Determine the [x, y] coordinate at the center of the cell enclosing the given text.  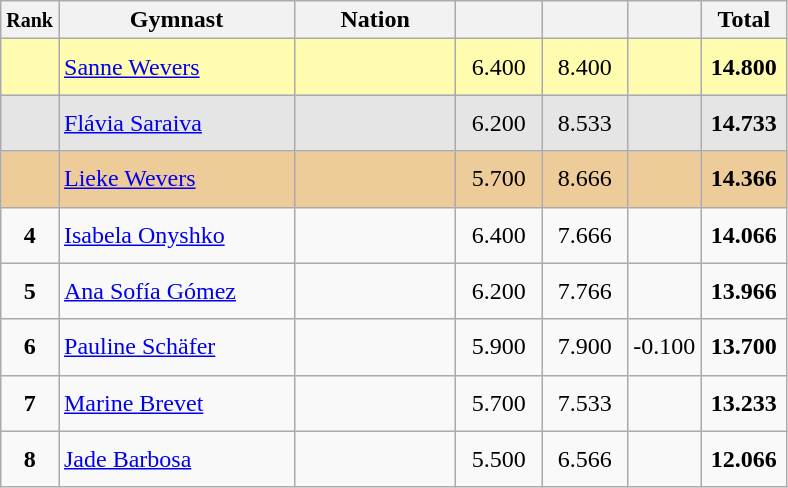
14.733 [744, 123]
Flávia Saraiva [176, 123]
13.966 [744, 291]
7.766 [585, 291]
4 [30, 235]
Lieke Wevers [176, 179]
7 [30, 403]
8 [30, 459]
Pauline Schäfer [176, 347]
14.066 [744, 235]
12.066 [744, 459]
Gymnast [176, 20]
Ana Sofía Gómez [176, 291]
5.500 [499, 459]
Nation [376, 20]
14.800 [744, 67]
8.533 [585, 123]
7.533 [585, 403]
Marine Brevet [176, 403]
Isabela Onyshko [176, 235]
5.900 [499, 347]
Total [744, 20]
-0.100 [664, 347]
8.400 [585, 67]
8.666 [585, 179]
5 [30, 291]
7.900 [585, 347]
Rank [30, 20]
6 [30, 347]
13.700 [744, 347]
Sanne Wevers [176, 67]
13.233 [744, 403]
Jade Barbosa [176, 459]
7.666 [585, 235]
6.566 [585, 459]
14.366 [744, 179]
